Return (X, Y) of the center of cell containing provided text 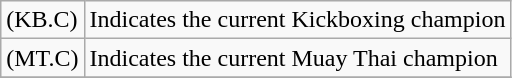
Indicates the current Muay Thai champion (298, 58)
(KB.C) (42, 20)
(MT.C) (42, 58)
Indicates the current Kickboxing champion (298, 20)
